Pinpoint the cell where the given text exists, returning its (x, y) midpoint coordinate. 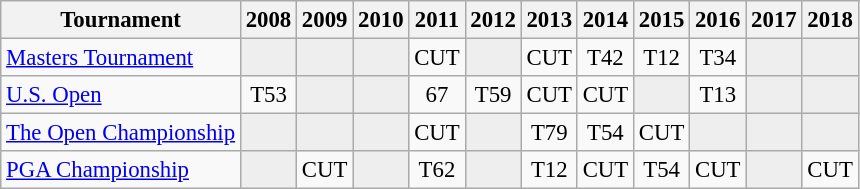
2014 (605, 20)
The Open Championship (121, 133)
T59 (493, 95)
2013 (549, 20)
2011 (437, 20)
U.S. Open (121, 95)
2008 (268, 20)
T34 (718, 58)
67 (437, 95)
T42 (605, 58)
T62 (437, 170)
2017 (774, 20)
Masters Tournament (121, 58)
PGA Championship (121, 170)
2009 (325, 20)
T13 (718, 95)
Tournament (121, 20)
T79 (549, 133)
2015 (661, 20)
2010 (381, 20)
2018 (830, 20)
2016 (718, 20)
2012 (493, 20)
T53 (268, 95)
